Return (x, y) of the center of cell containing provided text 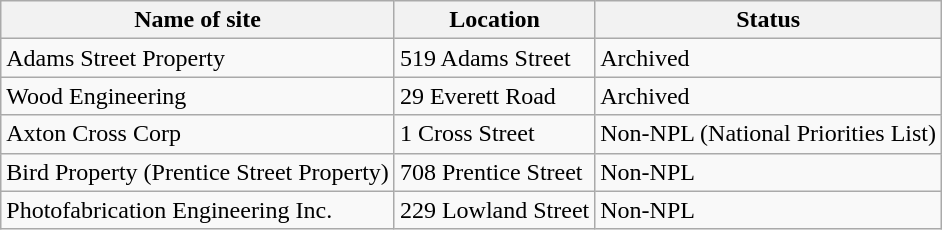
519 Adams Street (494, 58)
Name of site (198, 20)
708 Prentice Street (494, 172)
Wood Engineering (198, 96)
1 Cross Street (494, 134)
Photofabrication Engineering Inc. (198, 210)
Status (768, 20)
229 Lowland Street (494, 210)
29 Everett Road (494, 96)
Location (494, 20)
Axton Cross Corp (198, 134)
Adams Street Property (198, 58)
Bird Property (Prentice Street Property) (198, 172)
Non-NPL (National Priorities List) (768, 134)
